Provide the [X, Y] coordinate of the cell's center where the given text is located.  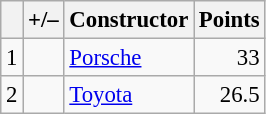
33 [230, 58]
Toyota [129, 95]
26.5 [230, 95]
+/– [44, 20]
2 [12, 95]
1 [12, 58]
Constructor [129, 20]
Porsche [129, 58]
Points [230, 20]
